Capture the cell that displays the provided text and extract its (x, y) central coordinate. 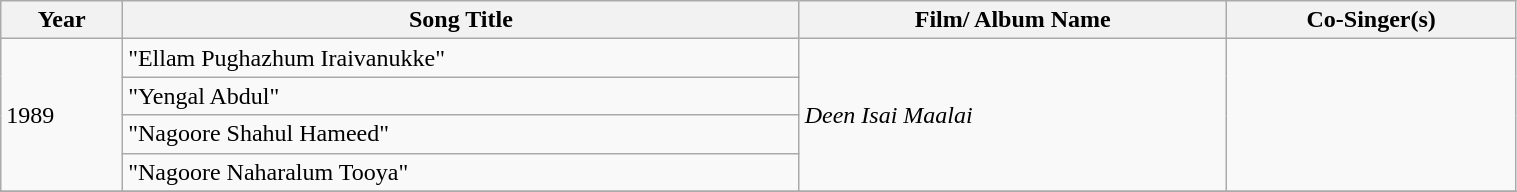
Co-Singer(s) (1371, 20)
Year (62, 20)
"Yengal Abdul" (462, 96)
"Nagoore Shahul Hameed" (462, 134)
1989 (62, 115)
Song Title (462, 20)
Film/ Album Name (1012, 20)
Deen Isai Maalai (1012, 115)
"Ellam Pughazhum Iraivanukke" (462, 58)
"Nagoore Naharalum Tooya" (462, 172)
